Capture the cell that displays the provided text and extract its [x, y] central coordinate. 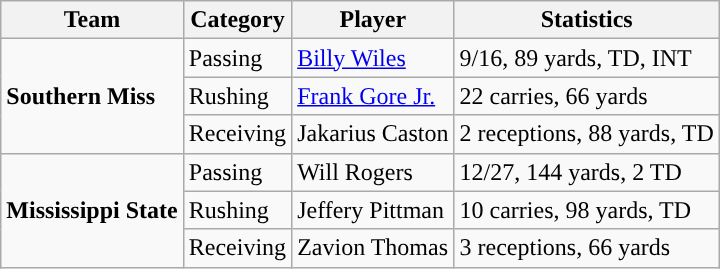
Frank Gore Jr. [373, 96]
Category [237, 20]
Jakarius Caston [373, 134]
Mississippi State [92, 210]
12/27, 144 yards, 2 TD [586, 172]
Player [373, 20]
Team [92, 20]
22 carries, 66 yards [586, 96]
10 carries, 98 yards, TD [586, 210]
Jeffery Pittman [373, 210]
Southern Miss [92, 96]
Will Rogers [373, 172]
Statistics [586, 20]
3 receptions, 66 yards [586, 248]
2 receptions, 88 yards, TD [586, 134]
9/16, 89 yards, TD, INT [586, 58]
Billy Wiles [373, 58]
Zavion Thomas [373, 248]
